Output the (X, Y) coordinate of the center of the cell containing the given text.  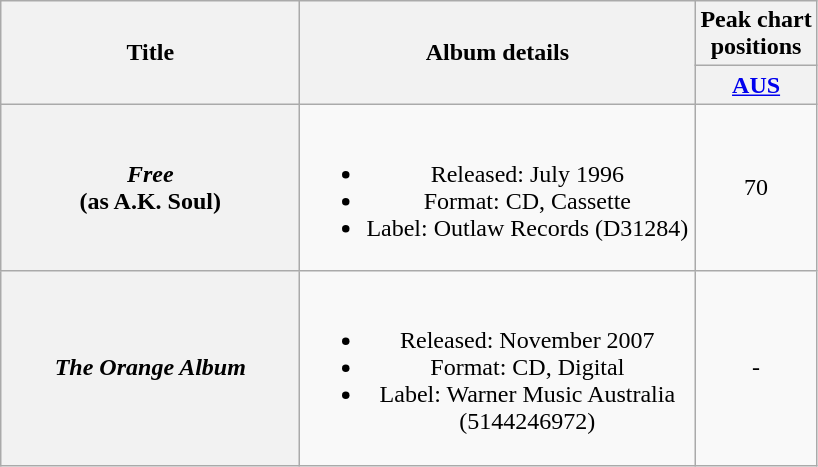
The Orange Album (150, 368)
- (756, 368)
Released: July 1996Format: CD, CassetteLabel: Outlaw Records (D31284) (498, 188)
Title (150, 52)
Album details (498, 52)
70 (756, 188)
Peak chartpositions (756, 34)
Free (as A.K. Soul) (150, 188)
Released: November 2007Format: CD, DigitalLabel: Warner Music Australia (5144246972) (498, 368)
AUS (756, 85)
